Scan for the cell matching the given text and deliver its (x, y) coordinate at center. 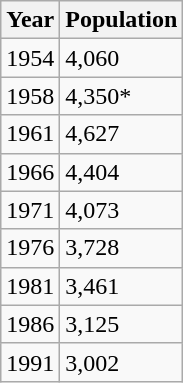
1991 (30, 362)
1954 (30, 58)
3,125 (122, 324)
4,627 (122, 134)
4,073 (122, 210)
4,404 (122, 172)
Population (122, 20)
4,060 (122, 58)
1976 (30, 248)
1966 (30, 172)
3,728 (122, 248)
1986 (30, 324)
1961 (30, 134)
3,461 (122, 286)
4,350* (122, 96)
Year (30, 20)
1981 (30, 286)
1971 (30, 210)
1958 (30, 96)
3,002 (122, 362)
